Provide the (X, Y) coordinate of the cell's center where the given text is located.  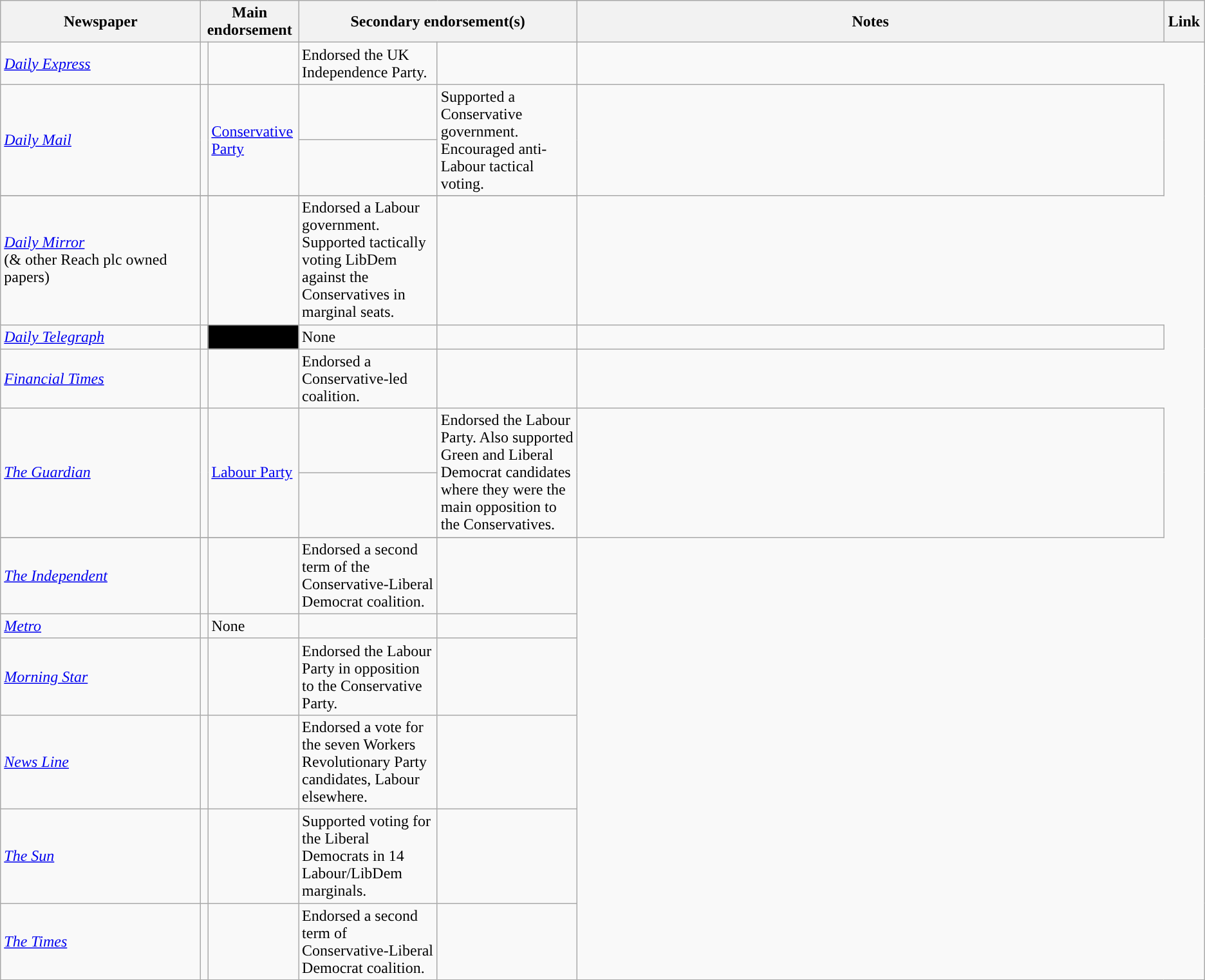
The Guardian (100, 473)
Metro (100, 626)
Endorsed a Conservative-led coalition. (368, 379)
Endorsed a vote for the seven Workers Revolutionary Party candidates, Labour elsewhere. (368, 762)
Endorsed the UK Independence Party. (368, 63)
Supported a Conservative government. Encouraged anti-Labour tactical voting. (507, 140)
Labour Party (254, 473)
Secondary endorsement(s) (438, 22)
Daily Mail (100, 140)
Endorsed a Labour government. Supported tactically voting LibDem against the Conservatives in marginal seats. (368, 260)
Conservative Party (254, 140)
Daily Express (100, 63)
The Times (100, 941)
Daily Mirror(& other Reach plc owned papers) (100, 260)
The Sun (100, 856)
The Independent (100, 576)
Financial Times (100, 379)
Link (1184, 22)
News Line (100, 762)
Daily Telegraph (100, 337)
Endorsed the Labour Party. Also supported Green and Liberal Democrat candidates where they were the main opposition to the Conservatives. (507, 473)
Endorsed the Labour Party in opposition to the Conservative Party. (368, 676)
Newspaper (100, 22)
Supported voting for the Liberal Democrats in 14 Labour/LibDem marginals. (368, 856)
Main endorsement (250, 22)
Endorsed a second term of Conservative-Liberal Democrat coalition. (368, 941)
Notes (870, 22)
Morning Star (100, 676)
Endorsed a second term of the Conservative-Liberal Democrat coalition. (368, 576)
